Extract the [X, Y] coordinate from the center of the cell holding the provided text.  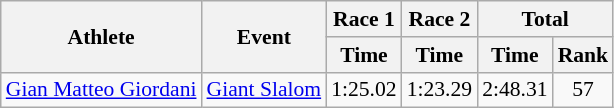
Event [264, 36]
57 [584, 90]
Giant Slalom [264, 90]
1:23.29 [440, 90]
Athlete [102, 36]
Race 2 [440, 19]
1:25.02 [364, 90]
Gian Matteo Giordani [102, 90]
Rank [584, 55]
Race 1 [364, 19]
2:48.31 [514, 90]
Total [545, 19]
